Output the [X, Y] coordinate of the center of the cell containing the given text.  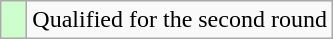
Qualified for the second round [180, 20]
